Return (X, Y) of the center of cell containing provided text 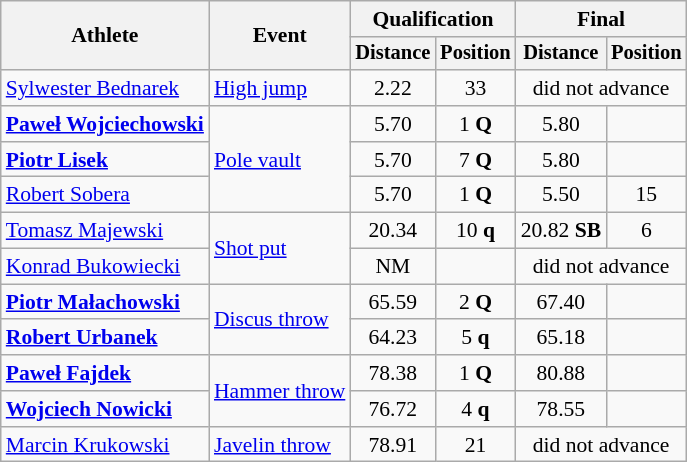
78.55 (562, 409)
5 q (475, 338)
NM (392, 267)
65.18 (562, 338)
Final (602, 19)
2.22 (392, 88)
Piotr Małachowski (105, 302)
Tomasz Majewski (105, 231)
Paweł Fajdek (105, 373)
Event (280, 36)
Wojciech Nowicki (105, 409)
Shot put (280, 248)
Hammer throw (280, 390)
7 Q (475, 160)
20.34 (392, 231)
6 (646, 231)
Robert Urbanek (105, 338)
Robert Sobera (105, 195)
Paweł Wojciechowski (105, 124)
4 q (475, 409)
20.82 SB (562, 231)
Pole vault (280, 160)
Athlete (105, 36)
High jump (280, 88)
Qualification (432, 19)
80.88 (562, 373)
78.38 (392, 373)
33 (475, 88)
65.59 (392, 302)
Sylwester Bednarek (105, 88)
15 (646, 195)
Discus throw (280, 320)
5.50 (562, 195)
64.23 (392, 338)
10 q (475, 231)
2 Q (475, 302)
76.72 (392, 409)
Konrad Bukowiecki (105, 267)
Piotr Lisek (105, 160)
67.40 (562, 302)
